Search for the cell housing the specified text and yield its [X, Y] center coordinate. 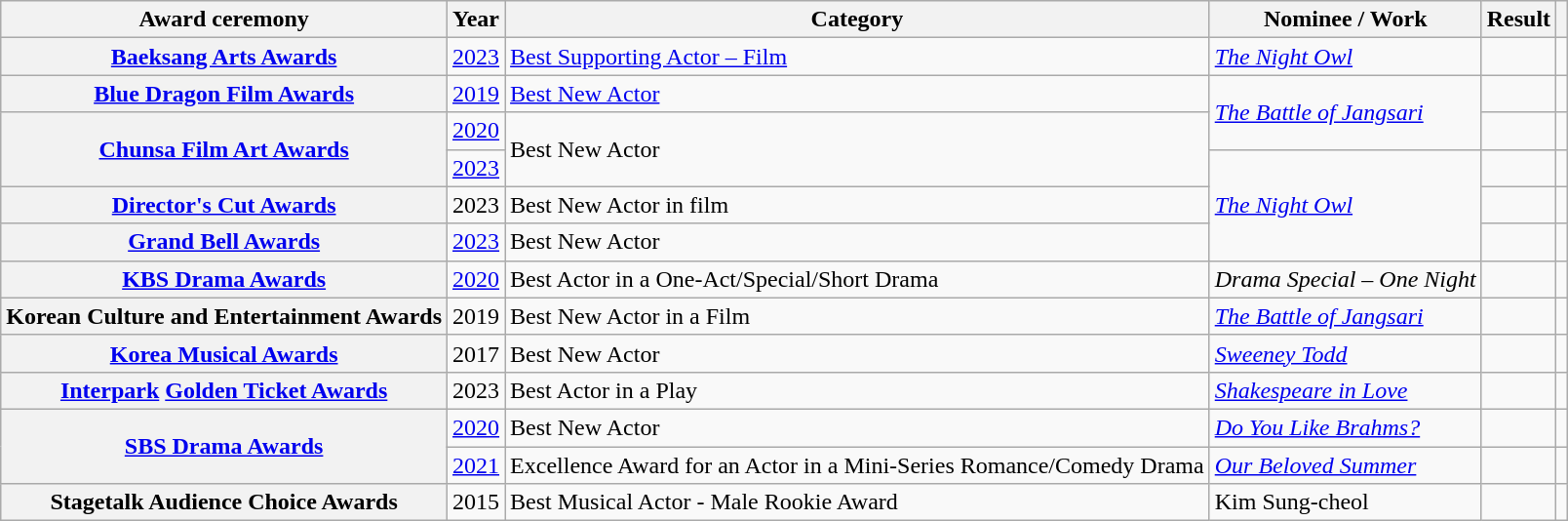
2021 [476, 465]
Result [1518, 20]
Year [476, 20]
SBS Drama Awards [224, 446]
Award ceremony [224, 20]
Best New Actor in film [858, 205]
Director's Cut Awards [224, 205]
Korean Culture and Entertainment Awards [224, 316]
Do You Like Brahms? [1346, 427]
Sweeney Todd [1346, 353]
Best Supporting Actor – Film [858, 57]
Grand Bell Awards [224, 242]
Nominee / Work [1346, 20]
Korea Musical Awards [224, 353]
Blue Dragon Film Awards [224, 94]
Interpark Golden Ticket Awards [224, 390]
Kim Sung-cheol [1346, 502]
Best Musical Actor - Male Rookie Award [858, 502]
KBS Drama Awards [224, 279]
Best Actor in a One-Act/Special/Short Drama [858, 279]
Shakespeare in Love [1346, 390]
Chunsa Film Art Awards [224, 149]
2015 [476, 502]
2017 [476, 353]
Stagetalk Audience Choice Awards [224, 502]
Drama Special – One Night [1346, 279]
Excellence Award for an Actor in a Mini-Series Romance/Comedy Drama [858, 465]
Best New Actor in a Film [858, 316]
Best Actor in a Play [858, 390]
Baeksang Arts Awards [224, 57]
Category [858, 20]
Our Beloved Summer [1346, 465]
